Output the (X, Y) coordinate of the center of the cell containing the given text.  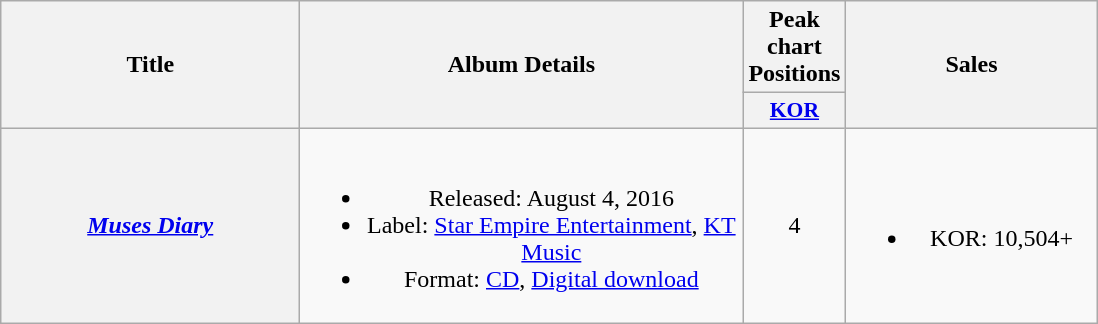
Sales (972, 65)
Released: August 4, 2016Label: Star Empire Entertainment, KT MusicFormat: CD, Digital download (522, 225)
Muses Diary (150, 225)
Title (150, 65)
Album Details (522, 65)
KOR (794, 111)
Peak chartPositions (794, 47)
KOR: 10,504+ (972, 225)
4 (794, 225)
